Return [x, y] of the center of cell containing provided text 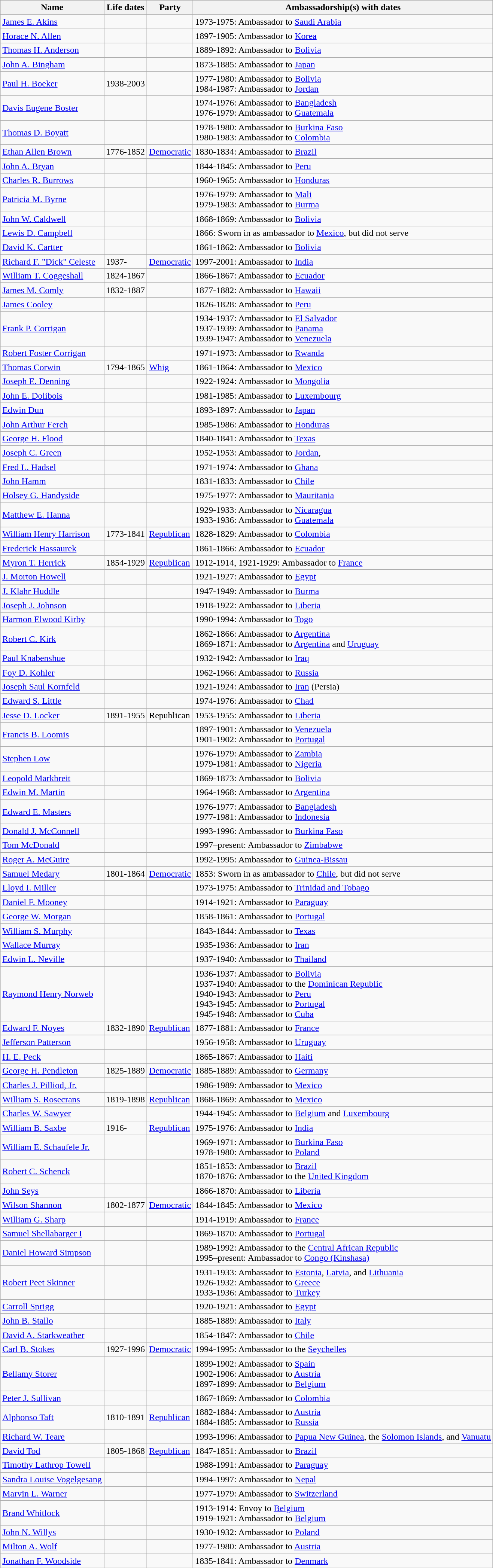
1977-1980: Ambassador to Austria [343, 1546]
James E. Akins [52, 22]
Whig [170, 367]
Thomas H. Anderson [52, 50]
1831-1833: Ambassador to Chile [343, 481]
Frederick Hassaurek [52, 548]
1944-1945: Ambassador to Belgium and Luxembourg [343, 1114]
Carl B. Stokes [52, 1349]
David A. Starkweather [52, 1335]
1826-1828: Ambassador to Peru [343, 304]
1794-1865 [126, 367]
1922-1924: Ambassador to Mongolia [343, 381]
1773-1841 [126, 534]
1828-1829: Ambassador to Colombia [343, 534]
Myron T. Herrick [52, 563]
Alphonso Taft [52, 1417]
Joseph J. Johnson [52, 605]
Holsey G. Handyside [52, 496]
1994-1997: Ambassador to Nepal [343, 1479]
Milton A. Wolf [52, 1546]
1899-1902: Ambassador to Spain1902-1906: Ambassador to Austria1897-1899: Ambassador to Belgium [343, 1374]
1847-1851: Ambassador to Brazil [343, 1451]
1866-1870: Ambassador to Liberia [343, 1191]
1931-1933: Ambassador to Estonia, Latvia, and Lithuania1926-1932: Ambassador to Greece1933-1936: Ambassador to Turkey [343, 1282]
H. E. Peck [52, 1057]
1873-1885: Ambassador to Japan [343, 64]
Raymond Henry Norweb [52, 994]
1977-1979: Ambassador to Switzerland [343, 1494]
1897-1901: Ambassador to Venezuela1901-1902: Ambassador to Portugal [343, 734]
1889-1892: Ambassador to Bolivia [343, 50]
Patricia M. Byrne [52, 199]
1869-1873: Ambassador to Bolivia [343, 778]
1988-1991: Ambassador to Paraguay [343, 1465]
Edwin M. Martin [52, 792]
John A. Bingham [52, 64]
1824-1867 [126, 276]
1861-1866: Ambassador to Ecuador [343, 548]
1976-1979: Ambassador to Zambia1979-1981: Ambassador to Nigeria [343, 759]
Lewis D. Campbell [52, 233]
Sandra Louise Vogelgesang [52, 1479]
William T. Coggeshall [52, 276]
Edward E. Masters [52, 812]
Ethan Allen Brown [52, 152]
George H. Flood [52, 438]
Edwin Dun [52, 410]
1981-1985: Ambassador to Luxembourg [343, 396]
1868-1869: Ambassador to Mexico [343, 1099]
1891-1955 [126, 715]
James Cooley [52, 304]
1802-1877 [126, 1205]
1854-1929 [126, 563]
Harmon Elwood Kirby [52, 619]
1830-1834: Ambassador to Brazil [343, 152]
1976-1977: Ambassador to Bangladesh1977-1981: Ambassador to Indonesia [343, 812]
1869-1870: Ambassador to Portugal [343, 1233]
Roger A. McGuire [52, 859]
1897-1905: Ambassador to Korea [343, 36]
1844-1845: Ambassador to Peru [343, 166]
1867-1869: Ambassador to Colombia [343, 1398]
Bellamy Storer [52, 1374]
1918-1922: Ambassador to Liberia [343, 605]
J. Klahr Huddle [52, 591]
1927-1996 [126, 1349]
1994-1995: Ambassador to the Seychelles [343, 1349]
1973-1975: Ambassador to Trinidad and Tobago [343, 888]
1805-1868 [126, 1451]
1962-1966: Ambassador to Russia [343, 672]
1956-1958: Ambassador to Uruguay [343, 1042]
Thomas D. Boyatt [52, 133]
Donald J. McConnell [52, 831]
1861-1864: Ambassador to Mexico [343, 367]
1977-1980: Ambassador to Bolivia 1984-1987: Ambassador to Jordan [343, 84]
John E. Dolibois [52, 396]
Joseph C. Green [52, 453]
1974-1976: Ambassador to Bangladesh1976-1979: Ambassador to Guatemala [343, 108]
William B. Saxbe [52, 1128]
1882-1884: Ambassador to Austria1884-1885: Ambassador to Russia [343, 1417]
1929-1933: Ambassador to Nicaragua1933-1936: Ambassador to Guatemala [343, 515]
1975-1977: Ambassador to Mauritania [343, 496]
1969-1971: Ambassador to Burkina Faso1978-1980: Ambassador to Poland [343, 1147]
Peter J. Sullivan [52, 1398]
John A. Bryan [52, 166]
Lloyd I. Miller [52, 888]
1952-1953: Ambassador to Jordan, [343, 453]
Marvin L. Warner [52, 1494]
Thomas Corwin [52, 367]
Name [52, 7]
1844-1845: Ambassador to Mexico [343, 1205]
Tom McDonald [52, 845]
Ambassadorship(s) with dates [343, 7]
Wilson Shannon [52, 1205]
Richard W. Teare [52, 1437]
1825-1889 [126, 1071]
1832-1890 [126, 1028]
Foy D. Kohler [52, 672]
John Hamm [52, 481]
1932-1942: Ambassador to Iraq [343, 658]
Life dates [126, 7]
1934-1937: Ambassador to El Salvador1937-1939: Ambassador to Panama1939-1947: Ambassador to Venezuela [343, 329]
Robert C. Schenck [52, 1172]
Davis Eugene Boster [52, 108]
1877-1882: Ambassador to Hawaii [343, 290]
1971-1974: Ambassador to Ghana [343, 467]
1866-1867: Ambassador to Ecuador [343, 276]
Charles W. Sawyer [52, 1114]
William E. Schaufele Jr. [52, 1147]
1953-1955: Ambassador to Liberia [343, 715]
1885-1889: Ambassador to Italy [343, 1321]
1947-1949: Ambassador to Burma [343, 591]
1978-1980: Ambassador to Burkina Faso1980-1983: Ambassador to Colombia [343, 133]
1819-1898 [126, 1099]
Edward S. Little [52, 701]
Francis B. Loomis [52, 734]
1914-1919: Ambassador to France [343, 1219]
Daniel F. Mooney [52, 902]
1986-1989: Ambassador to Mexico [343, 1085]
David K. Cartter [52, 247]
1858-1861: Ambassador to Portugal [343, 916]
1893-1897: Ambassador to Japan [343, 410]
1776-1852 [126, 152]
1843-1844: Ambassador to Texas [343, 931]
1832-1887 [126, 290]
1985-1986: Ambassador to Honduras [343, 424]
Robert Foster Corrigan [52, 353]
David Tod [52, 1451]
Jesse D. Locker [52, 715]
1964-1968: Ambassador to Argentina [343, 792]
1853: Sworn in as ambassador to Chile, but did not serve [343, 874]
Stephen Low [52, 759]
1937- [126, 262]
1973-1975: Ambassador to Saudi Arabia [343, 22]
Frank P. Corrigan [52, 329]
Edwin L. Neville [52, 959]
1840-1841: Ambassador to Texas [343, 438]
1851-1853: Ambassador to Brazil1870-1876: Ambassador to the United Kingdom [343, 1172]
Joseph E. Denning [52, 381]
William G. Sharp [52, 1219]
George W. Morgan [52, 916]
Charles J. Pilliod, Jr. [52, 1085]
Brand Whitlock [52, 1513]
1992-1995: Ambassador to Guinea-Bissau [343, 859]
1865-1867: Ambassador to Haiti [343, 1057]
1997–present: Ambassador to Zimbabwe [343, 845]
Leopold Markbreit [52, 778]
Jefferson Patterson [52, 1042]
Joseph Saul Kornfeld [52, 686]
Robert C. Kirk [52, 639]
1921-1927: Ambassador to Egypt [343, 577]
Samuel Shellabarger I [52, 1233]
Fred L. Hadsel [52, 467]
1835-1841: Ambassador to Denmark [343, 1561]
James M. Comly [52, 290]
1920-1921: Ambassador to Egypt [343, 1307]
1975-1976: Ambassador to India [343, 1128]
1989-1992: Ambassador to the Central African Republic1995–present: Ambassador to Congo (Kinshasa) [343, 1252]
1993-1996: Ambassador to Papua New Guinea, the Solomon Islands, and Vanuatu [343, 1437]
Daniel Howard Simpson [52, 1252]
Edward F. Noyes [52, 1028]
Charles R. Burrows [52, 180]
1997-2001: Ambassador to India [343, 262]
1854-1847: Ambassador to Chile [343, 1335]
1801-1864 [126, 874]
1913-1914: Envoy to Belgium1919-1921: Ambassador to Belgium [343, 1513]
Jonathan F. Woodside [52, 1561]
William Henry Harrison [52, 534]
1868-1869: Ambassador to Bolivia [343, 219]
Paul H. Boeker [52, 84]
William S. Murphy [52, 931]
Carroll Sprigg [52, 1307]
Party [170, 7]
1960-1965: Ambassador to Honduras [343, 180]
John Arthur Ferch [52, 424]
1861-1862: Ambassador to Bolivia [343, 247]
1993-1996: Ambassador to Burkina Faso [343, 831]
William S. Rosecrans [52, 1099]
Robert Peet Skinner [52, 1282]
1971-1973: Ambassador to Rwanda [343, 353]
1930-1932: Ambassador to Poland [343, 1532]
John B. Stallo [52, 1321]
1810-1891 [126, 1417]
Paul Knabenshue [52, 658]
Richard F. "Dick" Celeste [52, 262]
Samuel Medary [52, 874]
John W. Caldwell [52, 219]
1885-1889: Ambassador to Germany [343, 1071]
1877-1881: Ambassador to France [343, 1028]
Horace N. Allen [52, 36]
George H. Pendleton [52, 1071]
1935-1936: Ambassador to Iran [343, 945]
John Seys [52, 1191]
Matthew E. Hanna [52, 515]
1976-1979: Ambassador to Mali1979-1983: Ambassador to Burma [343, 199]
1990-1994: Ambassador to Togo [343, 619]
1862-1866: Ambassador to Argentina1869-1871: Ambassador to Argentina and Uruguay [343, 639]
1866: Sworn in as ambassador to Mexico, but did not serve [343, 233]
1916- [126, 1128]
Wallace Murray [52, 945]
1914-1921: Ambassador to Paraguay [343, 902]
1912-1914, 1921-1929: Ambassador to France [343, 563]
1938-2003 [126, 84]
Timothy Lathrop Towell [52, 1465]
1974-1976: Ambassador to Chad [343, 701]
1937-1940: Ambassador to Thailand [343, 959]
J. Morton Howell [52, 577]
1921-1924: Ambassador to Iran (Persia) [343, 686]
John N. Willys [52, 1532]
